From the cell containing the given text, extract its center point as [x, y] coordinate. 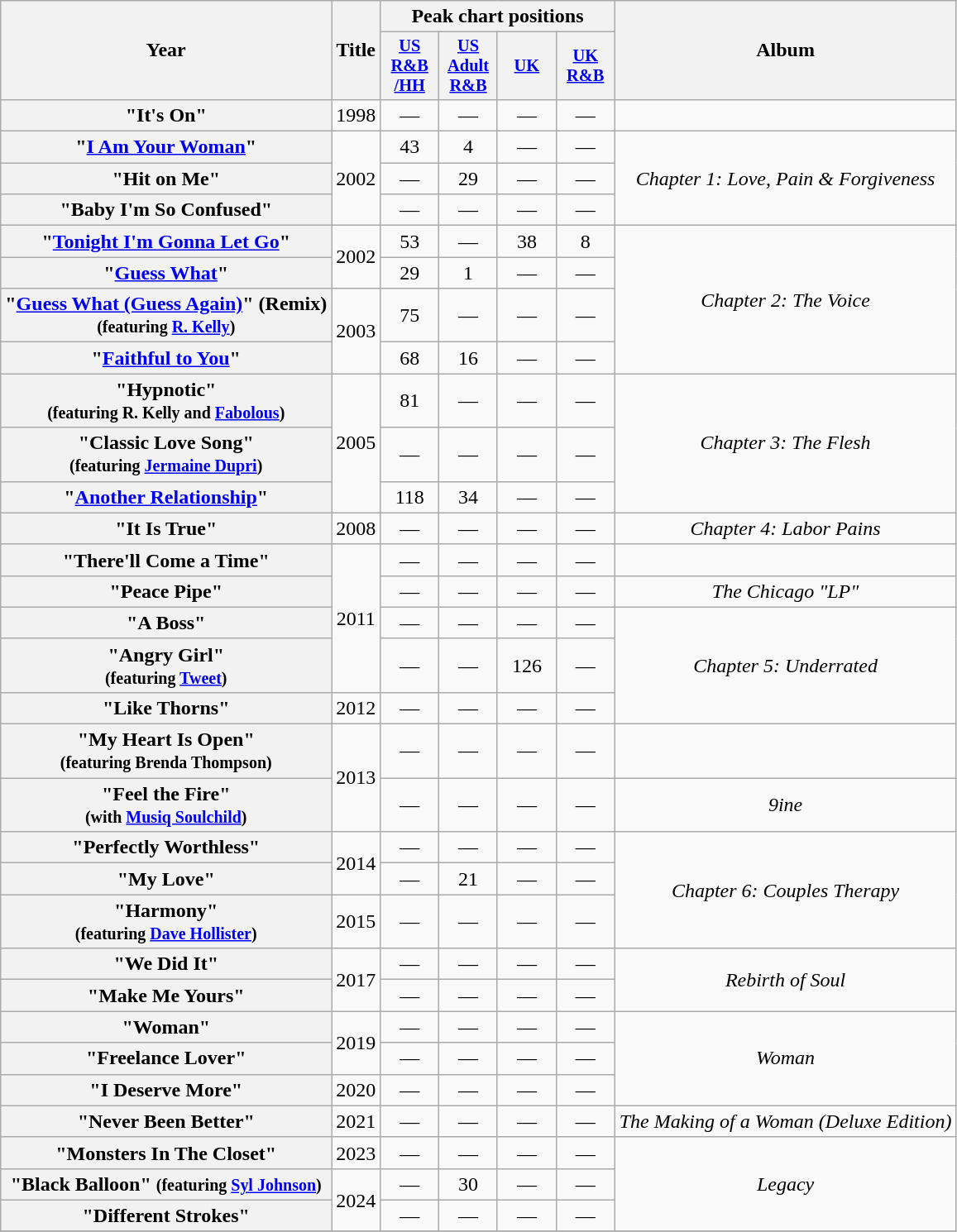
1998 [356, 115]
Chapter 4: Labor Pains [786, 528]
Chapter 5: Underrated [786, 665]
2020 [356, 1090]
"Peace Pipe" [166, 591]
38 [526, 241]
USR&B/HH [410, 66]
"Feel the Fire"(with Musiq Soulchild) [166, 805]
2023 [356, 1153]
2015 [356, 921]
"Faithful to You" [166, 358]
2019 [356, 1043]
2014 [356, 863]
Year [166, 50]
"Harmony"(featuring Dave Hollister) [166, 921]
"Different Strokes" [166, 1215]
118 [410, 497]
2003 [356, 331]
"Perfectly Worthless" [166, 848]
"Guess What (Guess Again)" (Remix)(featuring R. Kelly) [166, 316]
30 [468, 1184]
"I Deserve More" [166, 1090]
2012 [356, 708]
68 [410, 358]
21 [468, 879]
16 [468, 358]
Chapter 6: Couples Therapy [786, 890]
Chapter 3: The Flesh [786, 443]
"Classic Love Song"(featuring Jermaine Dupri) [166, 455]
"Tonight I'm Gonna Let Go" [166, 241]
"Angry Girl"(featuring Tweet) [166, 665]
8 [586, 241]
"Monsters In The Closet" [166, 1153]
"Never Been Better" [166, 1121]
"Black Balloon" (featuring Syl Johnson) [166, 1184]
Chapter 2: The Voice [786, 299]
Peak chart positions [498, 17]
UKR&B [586, 66]
1 [468, 273]
Title [356, 50]
"It Is True" [166, 528]
34 [468, 497]
4 [468, 147]
2011 [356, 618]
"There'll Come a Time" [166, 560]
"Guess What" [166, 273]
"Hit on Me" [166, 179]
Album [786, 50]
"We Did It" [166, 964]
UK [526, 66]
53 [410, 241]
"Baby I'm So Confused" [166, 210]
9ine [786, 805]
"Woman" [166, 1027]
Rebirth of Soul [786, 980]
"Like Thorns" [166, 708]
2013 [356, 778]
USAdultR&B [468, 66]
The Chicago "LP" [786, 591]
"I Am Your Woman" [166, 147]
"My Love" [166, 879]
"Make Me Yours" [166, 996]
"Another Relationship" [166, 497]
"My Heart Is Open"(featuring Brenda Thompson) [166, 751]
"A Boss" [166, 623]
75 [410, 316]
126 [526, 665]
2021 [356, 1121]
"It's On" [166, 115]
"Hypnotic"(featuring R. Kelly and Fabolous) [166, 400]
Woman [786, 1058]
The Making of a Woman (Deluxe Edition) [786, 1121]
"Freelance Lover" [166, 1058]
43 [410, 147]
2017 [356, 980]
Legacy [786, 1184]
Chapter 1: Love, Pain & Forgiveness [786, 179]
2008 [356, 528]
2024 [356, 1200]
81 [410, 400]
2005 [356, 443]
